Determine the (X, Y) coordinate at the center of the cell enclosing the given text.  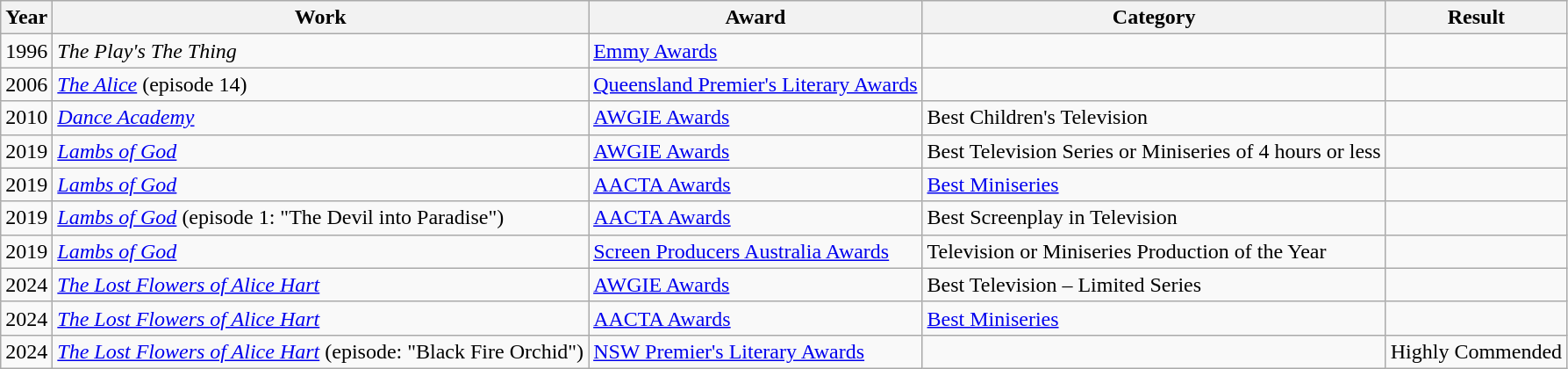
Result (1476, 18)
The Alice (episode 14) (321, 84)
Lambs of God (episode 1: "The Devil into Paradise") (321, 218)
Queensland Premier's Literary Awards (755, 84)
NSW Premier's Literary Awards (755, 351)
Category (1154, 18)
Emmy Awards (755, 51)
Television or Miniseries Production of the Year (1154, 251)
2006 (26, 84)
Highly Commended (1476, 351)
The Lost Flowers of Alice Hart (episode: "Black Fire Orchid") (321, 351)
Best Children's Television (1154, 118)
2010 (26, 118)
Year (26, 18)
Screen Producers Australia Awards (755, 251)
Dance Academy (321, 118)
The Play's The Thing (321, 51)
1996 (26, 51)
Best Television – Limited Series (1154, 285)
Work (321, 18)
Award (755, 18)
Best Screenplay in Television (1154, 218)
Best Television Series or Miniseries of 4 hours or less (1154, 151)
